Identify which cell holds the provided text, then report its [X, Y] central coordinate. 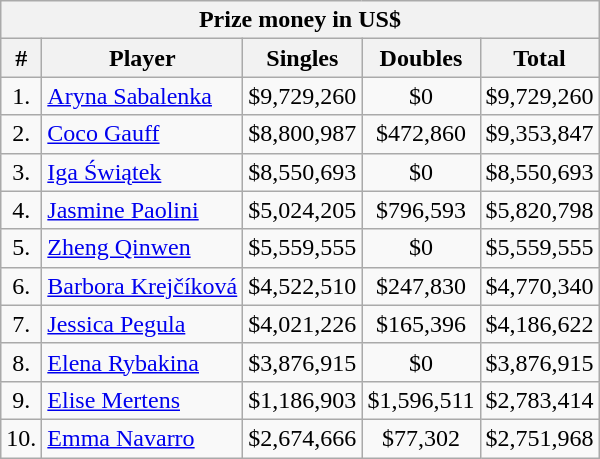
8. [22, 362]
$1,596,511 [421, 400]
$2,751,968 [540, 438]
$472,860 [421, 134]
7. [22, 324]
$5,820,798 [540, 210]
$9,353,847 [540, 134]
Barbora Krejčíková [142, 286]
$5,024,205 [302, 210]
$4,522,510 [302, 286]
3. [22, 172]
$8,800,987 [302, 134]
Elena Rybakina [142, 362]
Coco Gauff [142, 134]
Singles [302, 58]
4. [22, 210]
1. [22, 96]
9. [22, 400]
Prize money in US$ [300, 20]
2. [22, 134]
Jasmine Paolini [142, 210]
$4,186,622 [540, 324]
Aryna Sabalenka [142, 96]
# [22, 58]
$2,674,666 [302, 438]
Emma Navarro [142, 438]
$4,770,340 [540, 286]
$4,021,226 [302, 324]
$247,830 [421, 286]
10. [22, 438]
Player [142, 58]
$1,186,903 [302, 400]
Iga Świątek [142, 172]
Zheng Qinwen [142, 248]
Total [540, 58]
$77,302 [421, 438]
Elise Mertens [142, 400]
Doubles [421, 58]
$2,783,414 [540, 400]
$796,593 [421, 210]
5. [22, 248]
Jessica Pegula [142, 324]
$165,396 [421, 324]
6. [22, 286]
